Return (x, y) of the center of cell containing provided text 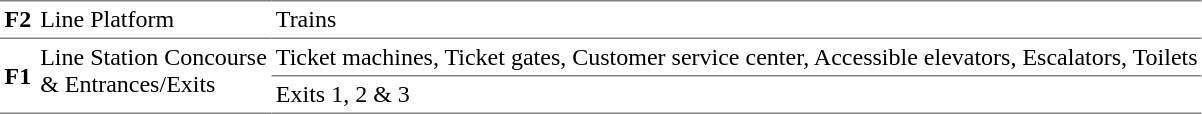
F1 (18, 76)
F2 (18, 20)
Ticket machines, Ticket gates, Customer service center, Accessible elevators, Escalators, Toilets (736, 58)
Line Station Concourse& Entrances/Exits (154, 76)
Exits 1, 2 & 3 (736, 95)
Trains (736, 20)
Line Platform (154, 20)
